Detect which cell encompasses the target text, then output its (x, y) center coordinate. 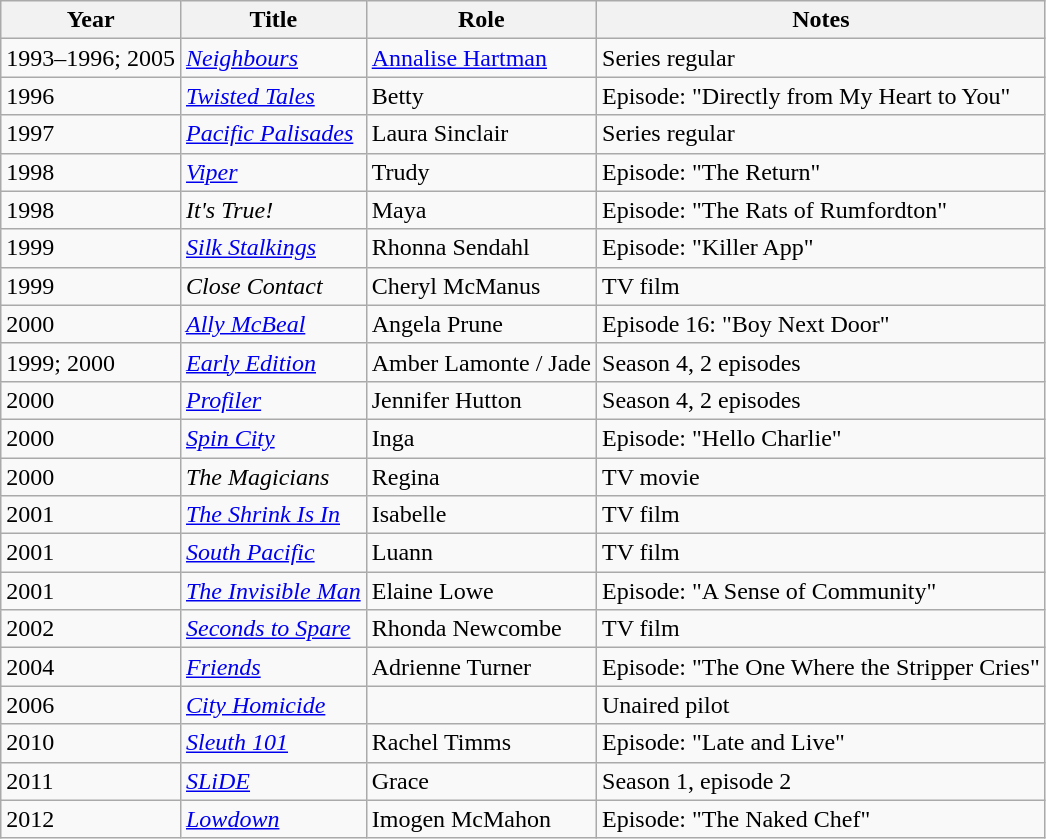
Regina (481, 477)
Episode: "A Sense of Community" (822, 591)
1997 (91, 134)
Amber Lamonte / Jade (481, 362)
Sleuth 101 (273, 743)
1999; 2000 (91, 362)
Rhonda Newcombe (481, 629)
Jennifer Hutton (481, 400)
The Magicians (273, 477)
Grace (481, 781)
Friends (273, 667)
Close Contact (273, 286)
Twisted Tales (273, 96)
Episode: "The Return" (822, 172)
Betty (481, 96)
Imogen McMahon (481, 819)
Isabelle (481, 515)
Silk Stalkings (273, 248)
Maya (481, 210)
2011 (91, 781)
Pacific Palisades (273, 134)
City Homicide (273, 705)
Spin City (273, 438)
Season 1, episode 2 (822, 781)
Notes (822, 20)
Trudy (481, 172)
Ally McBeal (273, 324)
Title (273, 20)
1993–1996; 2005 (91, 58)
Angela Prune (481, 324)
SLiDE (273, 781)
Rachel Timms (481, 743)
Episode: "The One Where the Stripper Cries" (822, 667)
2006 (91, 705)
2002 (91, 629)
Episode: "The Naked Chef" (822, 819)
Episode: "Hello Charlie" (822, 438)
Elaine Lowe (481, 591)
Rhonna Sendahl (481, 248)
Episode 16: "Boy Next Door" (822, 324)
Profiler (273, 400)
2012 (91, 819)
Role (481, 20)
Inga (481, 438)
Laura Sinclair (481, 134)
Adrienne Turner (481, 667)
The Shrink Is In (273, 515)
Viper (273, 172)
The Invisible Man (273, 591)
Episode: "The Rats of Rumfordton" (822, 210)
1996 (91, 96)
Year (91, 20)
Episode: "Killer App" (822, 248)
Unaired pilot (822, 705)
Annalise Hartman (481, 58)
It's True! (273, 210)
Neighbours (273, 58)
TV movie (822, 477)
2010 (91, 743)
Early Edition (273, 362)
Episode: "Directly from My Heart to You" (822, 96)
Luann (481, 553)
Lowdown (273, 819)
Episode: "Late and Live" (822, 743)
South Pacific (273, 553)
Cheryl McManus (481, 286)
2004 (91, 667)
Seconds to Spare (273, 629)
